Provide the (x, y) coordinate of the cell's center where the given text is located.  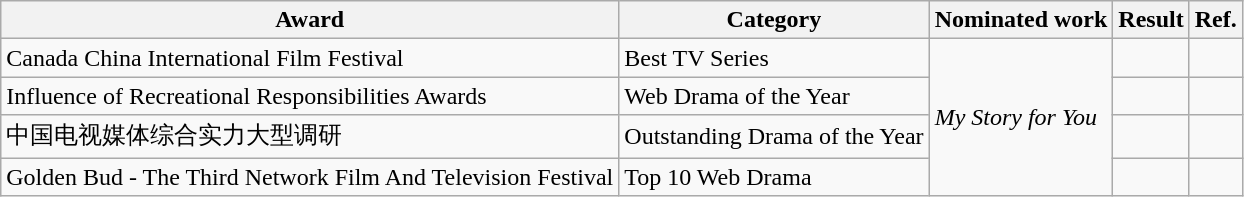
Canada China International Film Festival (310, 58)
Result (1151, 20)
中国电视媒体综合实力大型调研 (310, 136)
Golden Bud - The Third Network Film And Television Festival (310, 177)
Outstanding Drama of the Year (774, 136)
Influence of Recreational Responsibilities Awards (310, 96)
Web Drama of the Year (774, 96)
Nominated work (1021, 20)
Award (310, 20)
Category (774, 20)
Top 10 Web Drama (774, 177)
Ref. (1216, 20)
My Story for You (1021, 118)
Best TV Series (774, 58)
